Find where the given text appears and provide that cell's center as [X, Y] coordinate. 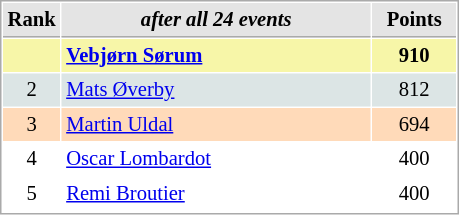
Remi Broutier [216, 194]
Mats Øverby [216, 90]
694 [414, 124]
after all 24 events [216, 20]
4 [32, 158]
Oscar Lombardot [216, 158]
Martin Uldal [216, 124]
5 [32, 194]
910 [414, 56]
3 [32, 124]
Points [414, 20]
Vebjørn Sørum [216, 56]
2 [32, 90]
812 [414, 90]
Rank [32, 20]
